Return the (X, Y) coordinate for the center point of the cell that contains the specified text.  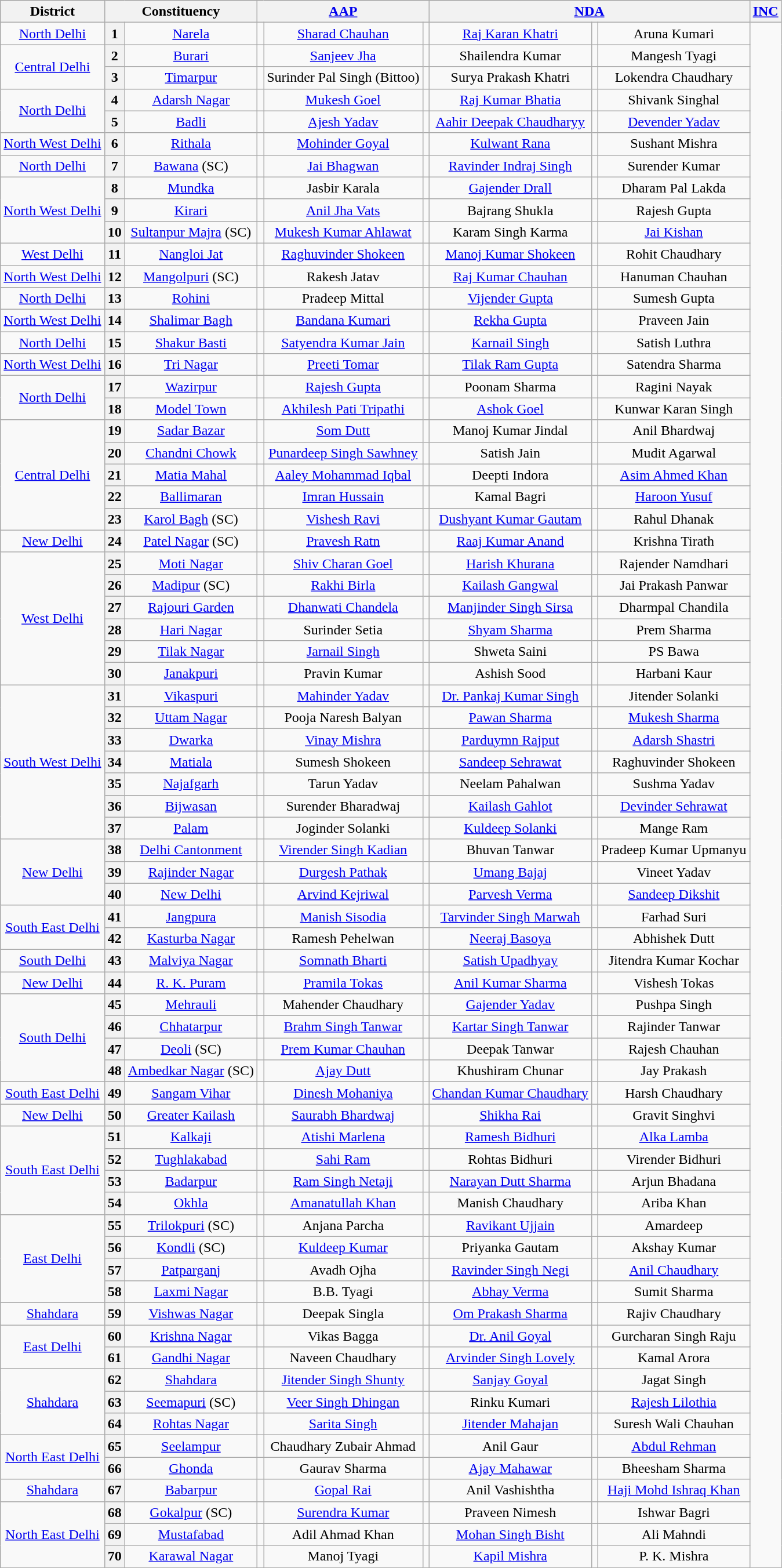
47 (115, 1049)
50 (115, 1115)
Aaley Mohammad Iqbal (343, 475)
Kirari (191, 210)
Anil Chaudhary (674, 1269)
Rajender Namdhari (674, 563)
Shivank Singhal (674, 100)
Timarpur (191, 78)
27 (115, 607)
Matiala (191, 762)
64 (115, 1424)
Sumesh Gupta (674, 299)
Vikas Bagga (343, 1335)
Umang Bajaj (510, 872)
Rohini (191, 299)
Arvinder Singh Lovely (510, 1358)
Constituency (181, 12)
Arvind Kejriwal (343, 894)
Mangesh Tyagi (674, 56)
Chandan Kumar Chaudhary (510, 1093)
42 (115, 938)
Rajesh Lilothia (674, 1402)
Pradeep Kumar Upmanyu (674, 850)
4 (115, 100)
Satish Luthra (674, 343)
17 (115, 387)
Vishesh Ravi (343, 519)
Mohinder Goyal (343, 144)
40 (115, 894)
Gravit Singhvi (674, 1115)
Sandeep Sehrawat (510, 762)
Manish Chaudhary (510, 1203)
Neelam Pahalwan (510, 784)
Tri Nagar (191, 365)
Malviya Nagar (191, 960)
Kapil Mishra (510, 1556)
Kartar Singh Tanwar (510, 1027)
Ishwar Bagri (674, 1512)
Ravikant Ujjain (510, 1225)
Rithala (191, 144)
Jarnail Singh (343, 652)
Palam (191, 828)
Sahi Ram (343, 1159)
Kamal Arora (674, 1358)
Shiv Charan Goel (343, 563)
Bheesham Sharma (674, 1468)
Greater Kailash (191, 1115)
Pradeep Mittal (343, 299)
Pravesh Ratn (343, 541)
12 (115, 277)
Hanuman Chauhan (674, 277)
Brahm Singh Tanwar (343, 1027)
Kailash Gahlot (510, 806)
Mahinder Yadav (343, 696)
Asim Ahmed Khan (674, 475)
Dwarka (191, 740)
Kasturba Nagar (191, 938)
Jai Bhagwan (343, 166)
Kailash Gangwal (510, 585)
Dr. Anil Goyal (510, 1335)
Raaj Kumar Anand (510, 541)
Veer Singh Dhingan (343, 1402)
Surinder Setia (343, 629)
Haji Mohd Ishraq Khan (674, 1490)
Mangolpuri (SC) (191, 277)
Shyam Sharma (510, 629)
Jai Prakash Panwar (674, 585)
Sarita Singh (343, 1424)
68 (115, 1512)
Rohit Chaudhary (674, 254)
Aahir Deepak Chaudharyy (510, 122)
Karol Bagh (SC) (191, 519)
Bijwasan (191, 806)
Mehrauli (191, 1005)
66 (115, 1468)
Manish Sisodia (343, 916)
Khushiram Chunar (510, 1071)
Manoj Tyagi (343, 1556)
Sanjeev Jha (343, 56)
Rakesh Jatav (343, 277)
Bawana (SC) (191, 166)
43 (115, 960)
Prem Sharma (674, 629)
6 (115, 144)
Atishi Marlena (343, 1137)
Gopal Rai (343, 1490)
Ram Singh Netaji (343, 1181)
Sadar Bazar (191, 431)
Adarsh Shastri (674, 740)
Vishwas Nagar (191, 1313)
Pawan Sharma (510, 718)
Preeti Tomar (343, 365)
Tughlakabad (191, 1159)
Wazirpur (191, 387)
58 (115, 1291)
49 (115, 1093)
Anil Vashishtha (510, 1490)
24 (115, 541)
Somnath Bharti (343, 960)
Surender Bharadwaj (343, 806)
Haroon Yusuf (674, 497)
Rekha Gupta (510, 321)
Shweta Saini (510, 652)
Jangpura (191, 916)
15 (115, 343)
Imran Hussain (343, 497)
Rajinder Tanwar (674, 1027)
61 (115, 1358)
Ashish Sood (510, 674)
Kuldeep Kumar (343, 1247)
Adarsh Nagar (191, 100)
Sumit Sharma (674, 1291)
Ambedkar Nagar (SC) (191, 1071)
Suresh Wali Chauhan (674, 1424)
Najafgarh (191, 784)
INC (765, 12)
56 (115, 1247)
Surender Kumar (674, 166)
Dr. Pankaj Kumar Singh (510, 696)
Sushma Yadav (674, 784)
Rohtas Bidhuri (510, 1159)
Bhuvan Tanwar (510, 850)
Harbani Kaur (674, 674)
Dharam Pal Lakda (674, 188)
Mundka (191, 188)
Shikha Rai (510, 1115)
Naveen Chaudhary (343, 1358)
29 (115, 652)
Jasbir Karala (343, 188)
38 (115, 850)
Pramila Tokas (343, 983)
Jay Prakash (674, 1071)
Rakhi Birla (343, 585)
Bajrang Shukla (510, 210)
67 (115, 1490)
Tarun Yadav (343, 784)
60 (115, 1335)
B.B. Tyagi (343, 1291)
Sumesh Shokeen (343, 762)
Parvesh Verma (510, 894)
Mohan Singh Bisht (510, 1534)
37 (115, 828)
8 (115, 188)
Burari (191, 56)
Patel Nagar (SC) (191, 541)
Karam Singh Karma (510, 232)
Deepak Tanwar (510, 1049)
Jitender Singh Shunty (343, 1380)
Ajesh Yadav (343, 122)
Jitender Mahajan (510, 1424)
Devender Yadav (674, 122)
Raj Karan Khatri (510, 34)
13 (115, 299)
Satish Upadhyay (510, 960)
Farhad Suri (674, 916)
Virender Bidhuri (674, 1159)
Gaurav Sharma (343, 1468)
Karawal Nagar (191, 1556)
Laxmi Nagar (191, 1291)
62 (115, 1380)
Anil Gaur (510, 1446)
Babarpur (191, 1490)
Patparganj (191, 1269)
69 (115, 1534)
Arjun Bhadana (674, 1181)
Rahul Dhanak (674, 519)
18 (115, 409)
5 (115, 122)
Ajay Mahawar (510, 1468)
Sanjay Goyal (510, 1380)
1 (115, 34)
Seelampur (191, 1446)
P. K. Mishra (674, 1556)
Rajesh Chauhan (674, 1049)
Kondli (SC) (191, 1247)
14 (115, 321)
41 (115, 916)
Chaudhary Zubair Ahmad (343, 1446)
Badli (191, 122)
Delhi Cantonment (191, 850)
Priyanka Gautam (510, 1247)
Anil Bhardwaj (674, 431)
Rajiv Chaudhary (674, 1313)
Ashok Goel (510, 409)
Vijender Gupta (510, 299)
Pushpa Singh (674, 1005)
Surya Prakash Khatri (510, 78)
10 (115, 232)
Ravinder Singh Negi (510, 1269)
NDA (589, 12)
Satendra Sharma (674, 365)
Lokendra Chaudhary (674, 78)
Ragini Nayak (674, 387)
Seemapuri (SC) (191, 1402)
Mukesh Kumar Ahlawat (343, 232)
Karnail Singh (510, 343)
59 (115, 1313)
Jagat Singh (674, 1380)
Akhilesh Pati Tripathi (343, 409)
25 (115, 563)
Ramesh Pehelwan (343, 938)
Matia Mahal (191, 475)
Rajinder Nagar (191, 872)
Sharad Chauhan (343, 34)
Som Dutt (343, 431)
Jai Kishan (674, 232)
54 (115, 1203)
Amardeep (674, 1225)
23 (115, 519)
Pooja Naresh Balyan (343, 718)
Bandana Kumari (343, 321)
Manoj Kumar Shokeen (510, 254)
Badarpur (191, 1181)
Kuldeep Solanki (510, 828)
Aruna Kumari (674, 34)
Narela (191, 34)
Mukesh Sharma (674, 718)
Gandhi Nagar (191, 1358)
Praveen Nimesh (510, 1512)
Tilak Nagar (191, 652)
7 (115, 166)
Adil Ahmad Khan (343, 1534)
52 (115, 1159)
Deoli (SC) (191, 1049)
35 (115, 784)
Prem Kumar Chauhan (343, 1049)
Devinder Sehrawat (674, 806)
48 (115, 1071)
Chandni Chowk (191, 453)
Nangloi Jat (191, 254)
Deepti Indora (510, 475)
16 (115, 365)
Parduymn Rajput (510, 740)
Avadh Ojha (343, 1269)
22 (115, 497)
Gajender Yadav (510, 1005)
Ajay Dutt (343, 1071)
Abhay Verma (510, 1291)
AAP (343, 12)
Uttam Nagar (191, 718)
South West Delhi (52, 762)
Dushyant Kumar Gautam (510, 519)
Kulwant Rana (510, 144)
44 (115, 983)
Jitendra Kumar Kochar (674, 960)
11 (115, 254)
51 (115, 1137)
Akshay Kumar (674, 1247)
Tilak Ram Gupta (510, 365)
Narayan Dutt Sharma (510, 1181)
Anjana Parcha (343, 1225)
3 (115, 78)
Gokalpur (SC) (191, 1512)
31 (115, 696)
Sangam Vihar (191, 1093)
Ravinder Indraj Singh (510, 166)
Alka Lamba (674, 1137)
65 (115, 1446)
Om Prakash Sharma (510, 1313)
Joginder Solanki (343, 828)
36 (115, 806)
Janakpuri (191, 674)
53 (115, 1181)
Sandeep Dikshit (674, 894)
57 (115, 1269)
Mudit Agarwal (674, 453)
Mustafabad (191, 1534)
33 (115, 740)
Hari Nagar (191, 629)
39 (115, 872)
Mukesh Goel (343, 100)
Moti Nagar (191, 563)
Punardeep Singh Sawhney (343, 453)
Mahender Chaudhary (343, 1005)
Satish Jain (510, 453)
Amanatullah Khan (343, 1203)
Gurcharan Singh Raju (674, 1335)
Raj Kumar Bhatia (510, 100)
Dharmpal Chandila (674, 607)
Poonam Sharma (510, 387)
63 (115, 1402)
Dinesh Mohaniya (343, 1093)
Rinku Kumari (510, 1402)
Ballimaran (191, 497)
Shalimar Bagh (191, 321)
Sushant Mishra (674, 144)
46 (115, 1027)
Krishna Tirath (674, 541)
Pravin Kumar (343, 674)
Madipur (SC) (191, 585)
Rajouri Garden (191, 607)
Harsh Chaudhary (674, 1093)
R. K. Puram (191, 983)
26 (115, 585)
70 (115, 1556)
Harish Khurana (510, 563)
Okhla (191, 1203)
PS Bawa (674, 652)
Vishesh Tokas (674, 983)
Durgesh Pathak (343, 872)
Vinay Mishra (343, 740)
Ariba Khan (674, 1203)
Shakur Basti (191, 343)
Praveen Jain (674, 321)
20 (115, 453)
Abdul Rehman (674, 1446)
30 (115, 674)
Virender Singh Kadian (343, 850)
Ali Mahndi (674, 1534)
Kalkaji (191, 1137)
Shailendra Kumar (510, 56)
Gajender Drall (510, 188)
Trilokpuri (SC) (191, 1225)
Anil Jha Vats (343, 210)
Ramesh Bidhuri (510, 1137)
Sultanpur Majra (SC) (191, 232)
Dhanwati Chandela (343, 607)
Krishna Nagar (191, 1335)
Surendra Kumar (343, 1512)
Tarvinder Singh Marwah (510, 916)
Kunwar Karan Singh (674, 409)
Abhishek Dutt (674, 938)
28 (115, 629)
19 (115, 431)
34 (115, 762)
Raj Kumar Chauhan (510, 277)
Model Town (191, 409)
Manoj Kumar Jindal (510, 431)
21 (115, 475)
Ghonda (191, 1468)
Jitender Solanki (674, 696)
Mange Ram (674, 828)
Vikaspuri (191, 696)
Satyendra Kumar Jain (343, 343)
Anil Kumar Sharma (510, 983)
Neeraj Basoya (510, 938)
45 (115, 1005)
Vineet Yadav (674, 872)
Kamal Bagri (510, 497)
9 (115, 210)
Manjinder Singh Sirsa (510, 607)
Rohtas Nagar (191, 1424)
Chhatarpur (191, 1027)
Saurabh Bhardwaj (343, 1115)
2 (115, 56)
Surinder Pal Singh (Bittoo) (343, 78)
55 (115, 1225)
District (52, 12)
32 (115, 718)
Deepak Singla (343, 1313)
